Output the [x, y] coordinate of the center of the cell containing the given text.  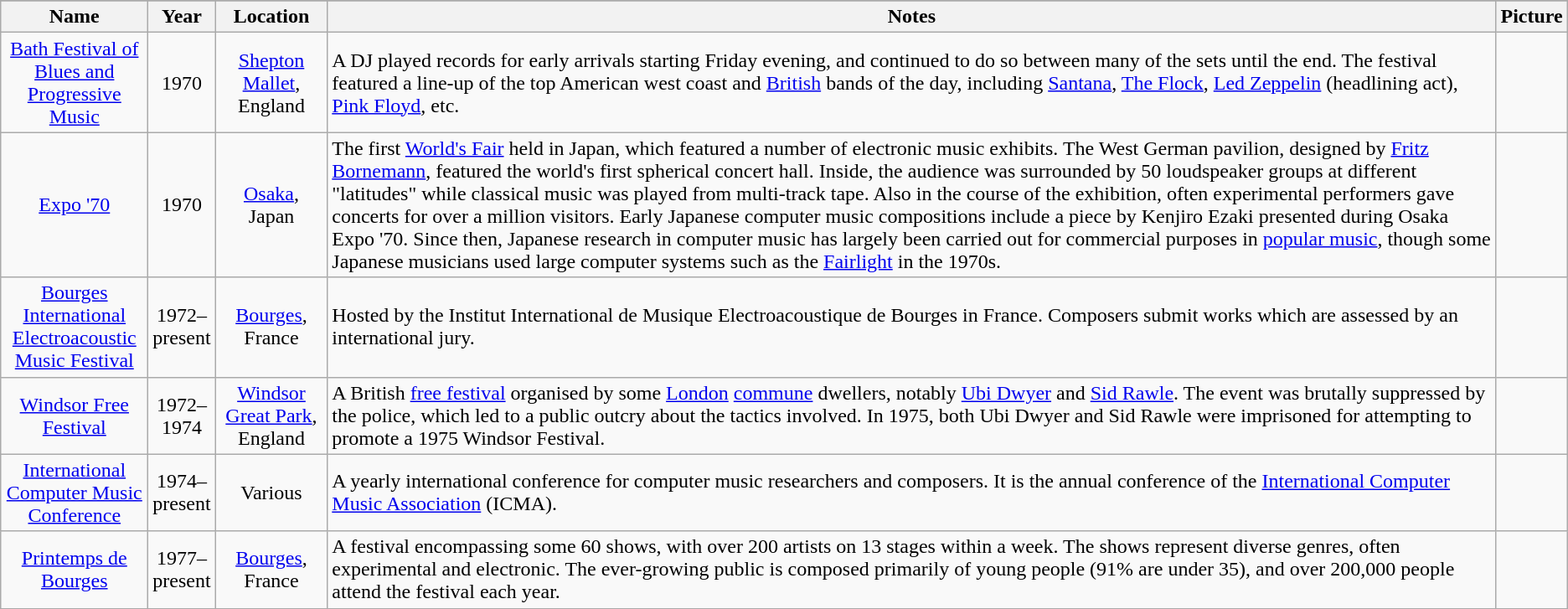
Bourges International Electroacoustic Music Festival [75, 327]
Location [271, 17]
1972–1974 [182, 415]
Year [182, 17]
1972–present [182, 327]
1974–present [182, 493]
Expo '70 [75, 204]
1977–present [182, 570]
International Computer Music Conference [75, 493]
Osaka, Japan [271, 204]
Picture [1531, 17]
Windsor Free Festival [75, 415]
Name [75, 17]
Shepton Mallet, England [271, 82]
Windsor Great Park, England [271, 415]
Printemps de Bourges [75, 570]
Bath Festival of Blues and Progressive Music [75, 82]
Notes [911, 17]
Various [271, 493]
